Pinpoint the cell where the given text exists, returning its [x, y] midpoint coordinate. 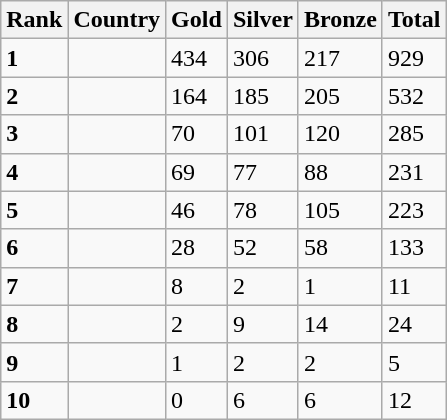
10 [34, 400]
14 [340, 324]
223 [414, 210]
88 [340, 172]
532 [414, 96]
Country [117, 20]
105 [340, 210]
185 [262, 96]
133 [414, 248]
164 [197, 96]
306 [262, 58]
3 [34, 134]
Total [414, 20]
11 [414, 286]
24 [414, 324]
12 [414, 400]
58 [340, 248]
Silver [262, 20]
69 [197, 172]
Gold [197, 20]
929 [414, 58]
77 [262, 172]
434 [197, 58]
120 [340, 134]
101 [262, 134]
205 [340, 96]
78 [262, 210]
231 [414, 172]
46 [197, 210]
4 [34, 172]
217 [340, 58]
Bronze [340, 20]
70 [197, 134]
0 [197, 400]
28 [197, 248]
52 [262, 248]
285 [414, 134]
Rank [34, 20]
7 [34, 286]
